Scan for the cell matching the given text and deliver its [x, y] coordinate at center. 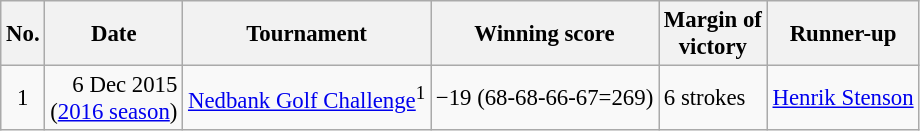
6 strokes [714, 98]
Nedbank Golf Challenge1 [307, 98]
Tournament [307, 34]
Winning score [545, 34]
Henrik Stenson [843, 98]
6 Dec 2015(2016 season) [114, 98]
Runner-up [843, 34]
1 [23, 98]
−19 (68-68-66-67=269) [545, 98]
Margin ofvictory [714, 34]
No. [23, 34]
Date [114, 34]
